Provide the [x, y] coordinate of the cell's center where the given text is located.  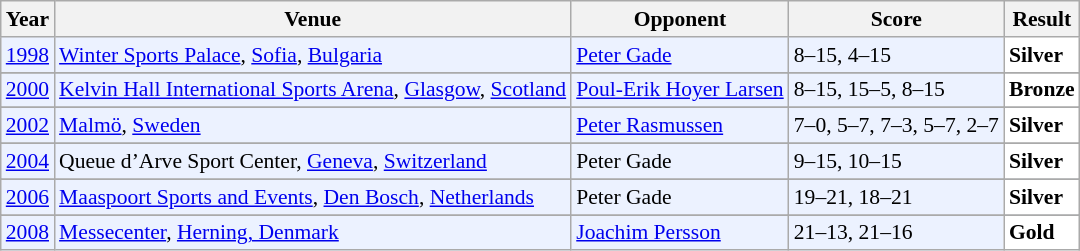
Venue [312, 19]
2004 [28, 162]
Gold [1042, 233]
Malmö, Sweden [312, 126]
Opponent [680, 19]
Poul-Erik Hoyer Larsen [680, 90]
Messecenter, Herning, Denmark [312, 233]
Queue d’Arve Sport Center, Geneva, Switzerland [312, 162]
Peter Rasmussen [680, 126]
8–15, 15–5, 8–15 [896, 90]
Result [1042, 19]
Winter Sports Palace, Sofia, Bulgaria [312, 55]
Bronze [1042, 90]
7–0, 5–7, 7–3, 5–7, 2–7 [896, 126]
19–21, 18–21 [896, 197]
9–15, 10–15 [896, 162]
Score [896, 19]
Kelvin Hall International Sports Arena, Glasgow, Scotland [312, 90]
21–13, 21–16 [896, 233]
2008 [28, 233]
Year [28, 19]
2002 [28, 126]
Maaspoort Sports and Events, Den Bosch, Netherlands [312, 197]
2006 [28, 197]
2000 [28, 90]
8–15, 4–15 [896, 55]
Joachim Persson [680, 233]
1998 [28, 55]
